Locate the cell with the specified text and output its [X, Y] center coordinate. 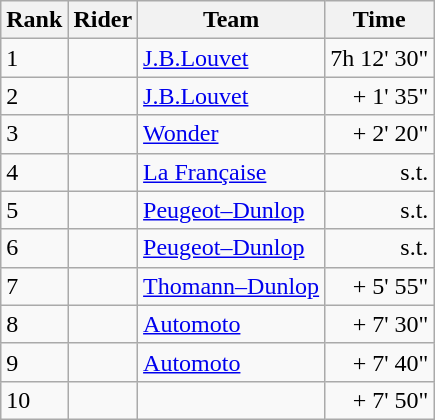
+ 1' 35" [380, 96]
5 [34, 210]
Team [232, 20]
3 [34, 134]
+ 7' 50" [380, 400]
7h 12' 30" [380, 58]
2 [34, 96]
Wonder [232, 134]
1 [34, 58]
8 [34, 324]
+ 7' 40" [380, 362]
Thomann–Dunlop [232, 286]
Rider [103, 20]
9 [34, 362]
6 [34, 248]
Rank [34, 20]
10 [34, 400]
+ 7' 30" [380, 324]
+ 5' 55" [380, 286]
7 [34, 286]
4 [34, 172]
Time [380, 20]
La Française [232, 172]
+ 2' 20" [380, 134]
